Capture the cell that displays the provided text and extract its [x, y] central coordinate. 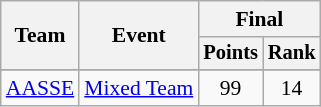
Final [259, 19]
14 [292, 88]
Mixed Team [138, 88]
Event [138, 36]
AASSE [40, 88]
Team [40, 36]
Points [230, 54]
Rank [292, 54]
99 [230, 88]
